From the cell containing the given text, extract its center point as (X, Y) coordinate. 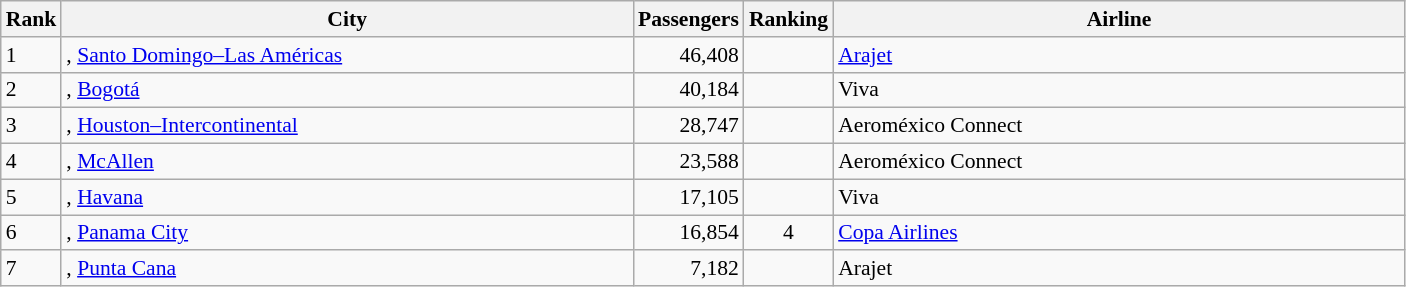
1 (32, 55)
, Panama City (347, 233)
2 (32, 90)
Ranking (788, 19)
, Santo Domingo–Las Américas (347, 55)
Copa Airlines (1119, 233)
, Punta Cana (347, 269)
40,184 (688, 90)
7,182 (688, 269)
3 (32, 126)
46,408 (688, 55)
28,747 (688, 126)
16,854 (688, 233)
17,105 (688, 197)
, McAllen (347, 162)
, Houston–Intercontinental (347, 126)
6 (32, 233)
5 (32, 197)
Airline (1119, 19)
, Bogotá (347, 90)
23,588 (688, 162)
Passengers (688, 19)
City (347, 19)
7 (32, 269)
Rank (32, 19)
, Havana (347, 197)
